Locate the cell with the specified text and output its (x, y) center coordinate. 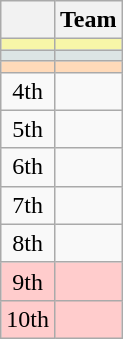
10th (28, 319)
9th (28, 281)
Team (88, 20)
4th (28, 91)
5th (28, 129)
8th (28, 243)
7th (28, 205)
6th (28, 167)
